Return the (X, Y) coordinate for the center point of the cell that contains the specified text.  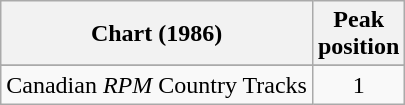
Peakposition (358, 34)
Canadian RPM Country Tracks (157, 85)
1 (358, 85)
Chart (1986) (157, 34)
